For the text-containing cell, return its midpoint in (x, y) coordinate format. 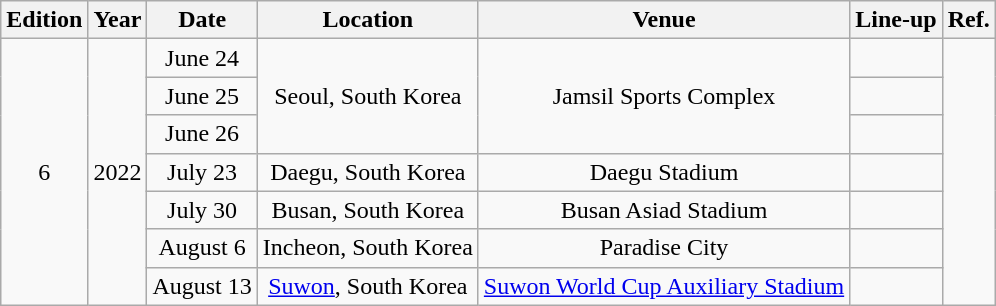
Paradise City (664, 248)
June 26 (202, 134)
Incheon, South Korea (368, 248)
Suwon World Cup Auxiliary Stadium (664, 286)
Ref. (968, 20)
Jamsil Sports Complex (664, 96)
6 (44, 172)
Venue (664, 20)
July 30 (202, 210)
Suwon, South Korea (368, 286)
Year (118, 20)
Line-up (896, 20)
June 25 (202, 96)
July 23 (202, 172)
June 24 (202, 58)
August 6 (202, 248)
Daegu Stadium (664, 172)
Seoul, South Korea (368, 96)
Busan, South Korea (368, 210)
Date (202, 20)
2022 (118, 172)
Busan Asiad Stadium (664, 210)
August 13 (202, 286)
Location (368, 20)
Daegu, South Korea (368, 172)
Edition (44, 20)
